Pinpoint the cell where the given text exists, returning its (x, y) midpoint coordinate. 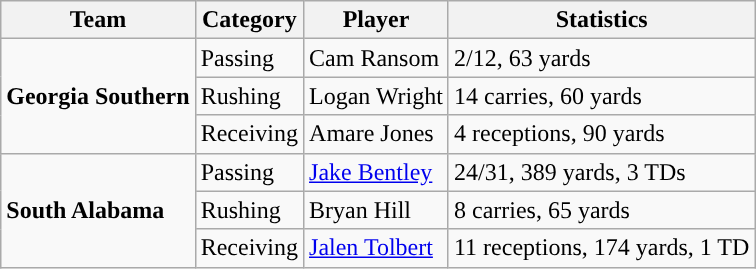
Georgia Southern (98, 96)
Category (249, 20)
Statistics (601, 20)
8 carries, 65 yards (601, 210)
Cam Ransom (376, 58)
4 receptions, 90 yards (601, 134)
2/12, 63 yards (601, 58)
Jake Bentley (376, 172)
Amare Jones (376, 134)
11 receptions, 174 yards, 1 TD (601, 248)
Logan Wright (376, 96)
Bryan Hill (376, 210)
Jalen Tolbert (376, 248)
Player (376, 20)
South Alabama (98, 210)
24/31, 389 yards, 3 TDs (601, 172)
Team (98, 20)
14 carries, 60 yards (601, 96)
